Locate the cell with the specified text and output its [x, y] center coordinate. 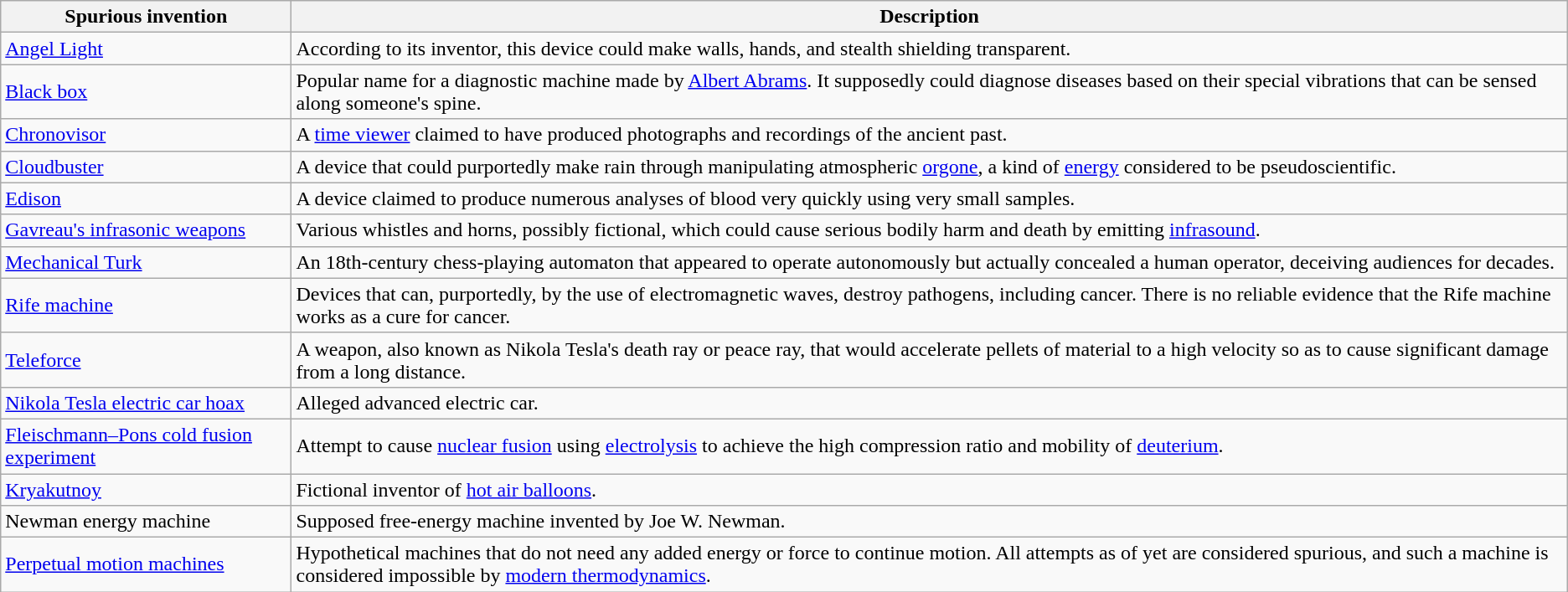
Mechanical Turk [146, 262]
Description [930, 17]
Newman energy machine [146, 522]
Kryakutnoy [146, 490]
Chronovisor [146, 135]
Various whistles and horns, possibly fictional, which could cause serious bodily harm and death by emitting infrasound. [930, 230]
Teleforce [146, 360]
Gavreau's infrasonic weapons [146, 230]
A time viewer claimed to have produced photographs and recordings of the ancient past. [930, 135]
Nikola Tesla electric car hoax [146, 403]
Alleged advanced electric car. [930, 403]
Rife machine [146, 305]
A device that could purportedly make rain through manipulating atmospheric orgone, a kind of energy considered to be pseudoscientific. [930, 167]
Cloudbuster [146, 167]
Fictional inventor of hot air balloons. [930, 490]
Angel Light [146, 49]
A device claimed to produce numerous analyses of blood very quickly using very small samples. [930, 198]
Edison [146, 198]
Spurious invention [146, 17]
Supposed free-energy machine invented by Joe W. Newman. [930, 522]
Attempt to cause nuclear fusion using electrolysis to achieve the high compression ratio and mobility of deuterium. [930, 445]
Perpetual motion machines [146, 564]
According to its inventor, this device could make walls, hands, and stealth shielding transparent. [930, 49]
Black box [146, 92]
Fleischmann–Pons cold fusion experiment [146, 445]
